Extract the [X, Y] coordinate from the center of the cell holding the provided text.  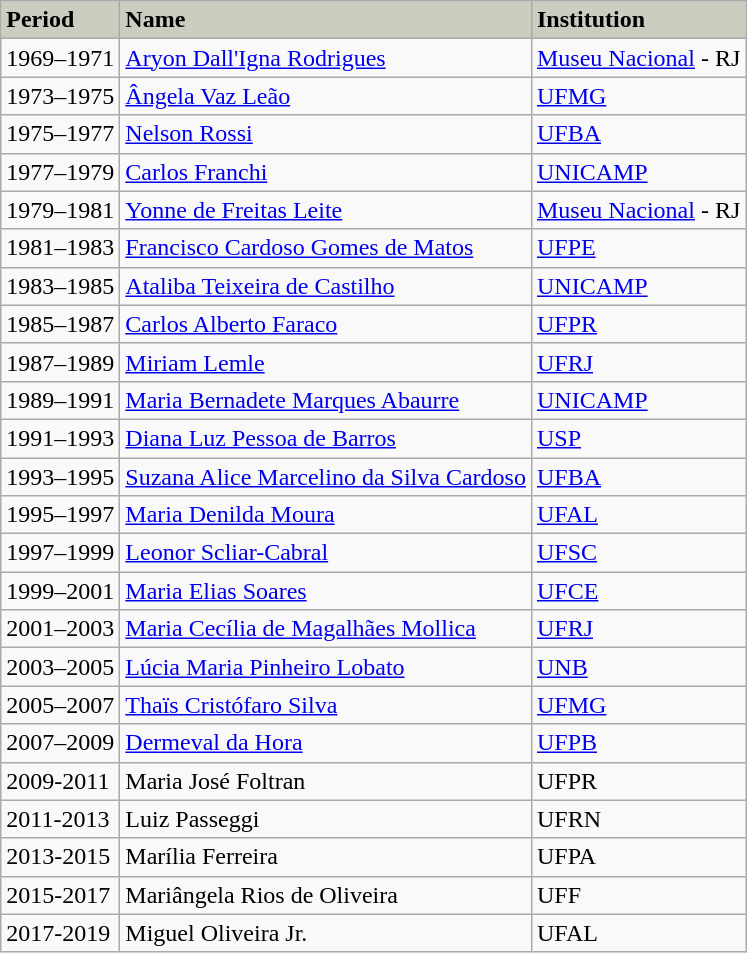
Leonor Scliar-Cabral [326, 553]
Maria Bernadete Marques Abaurre [326, 400]
1989–1991 [60, 400]
2015-2017 [60, 895]
Miriam Lemle [326, 362]
1997–1999 [60, 553]
2013-2015 [60, 857]
2001–2003 [60, 629]
Institution [638, 20]
Carlos Franchi [326, 172]
Maria Cecília de Magalhães Mollica [326, 629]
2005–2007 [60, 705]
1973–1975 [60, 96]
Maria José Foltran [326, 781]
1979–1981 [60, 210]
Period [60, 20]
1983–1985 [60, 286]
Maria Denilda Moura [326, 515]
1999–2001 [60, 591]
1991–1993 [60, 438]
Ataliba Teixeira de Castilho [326, 286]
Mariângela Rios de Oliveira [326, 895]
Thaïs Cristófaro Silva [326, 705]
Nelson Rossi [326, 134]
1975–1977 [60, 134]
UFPA [638, 857]
UFPE [638, 248]
UFSC [638, 553]
UNB [638, 667]
UFF [638, 895]
1987–1989 [60, 362]
1985–1987 [60, 324]
1981–1983 [60, 248]
2009-2011 [60, 781]
Ângela Vaz Leão [326, 96]
2007–2009 [60, 743]
1993–1995 [60, 477]
UFRN [638, 819]
USP [638, 438]
1969–1971 [60, 58]
Marília Ferreira [326, 857]
Luiz Passeggi [326, 819]
Miguel Oliveira Jr. [326, 933]
2017-2019 [60, 933]
Suzana Alice Marcelino da Silva Cardoso [326, 477]
2003–2005 [60, 667]
1977–1979 [60, 172]
Name [326, 20]
Francisco Cardoso Gomes de Matos [326, 248]
1995–1997 [60, 515]
Yonne de Freitas Leite [326, 210]
Lúcia Maria Pinheiro Lobato [326, 667]
Aryon Dall'Igna Rodrigues [326, 58]
2011-2013 [60, 819]
UFCE [638, 591]
UFPB [638, 743]
Diana Luz Pessoa de Barros [326, 438]
Dermeval da Hora [326, 743]
Maria Elias Soares [326, 591]
Carlos Alberto Faraco [326, 324]
